Search for the cell housing the specified text and yield its [X, Y] center coordinate. 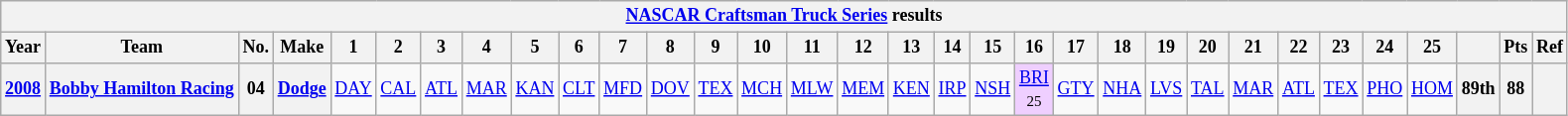
89th [1479, 89]
Team [141, 48]
9 [716, 48]
LVS [1167, 89]
25 [1433, 48]
21 [1253, 48]
MCH [762, 89]
22 [1299, 48]
TAL [1208, 89]
Dodge [302, 89]
2008 [24, 89]
2 [399, 48]
5 [535, 48]
20 [1208, 48]
19 [1167, 48]
MFD [623, 89]
6 [580, 48]
IRP [953, 89]
BRI25 [1034, 89]
15 [992, 48]
KEN [911, 89]
MLW [812, 89]
17 [1076, 48]
NSH [992, 89]
14 [953, 48]
KAN [535, 89]
18 [1122, 48]
CAL [399, 89]
04 [256, 89]
7 [623, 48]
MEM [863, 89]
CLT [580, 89]
HOM [1433, 89]
23 [1341, 48]
DOV [670, 89]
GTY [1076, 89]
NHA [1122, 89]
8 [670, 48]
Bobby Hamilton Racing [141, 89]
4 [486, 48]
16 [1034, 48]
DAY [353, 89]
24 [1385, 48]
Pts [1516, 48]
No. [256, 48]
Make [302, 48]
88 [1516, 89]
PHO [1385, 89]
1 [353, 48]
Year [24, 48]
Ref [1550, 48]
10 [762, 48]
NASCAR Craftsman Truck Series results [784, 16]
13 [911, 48]
12 [863, 48]
3 [442, 48]
11 [812, 48]
